Locate the cell with the specified text and output its [x, y] center coordinate. 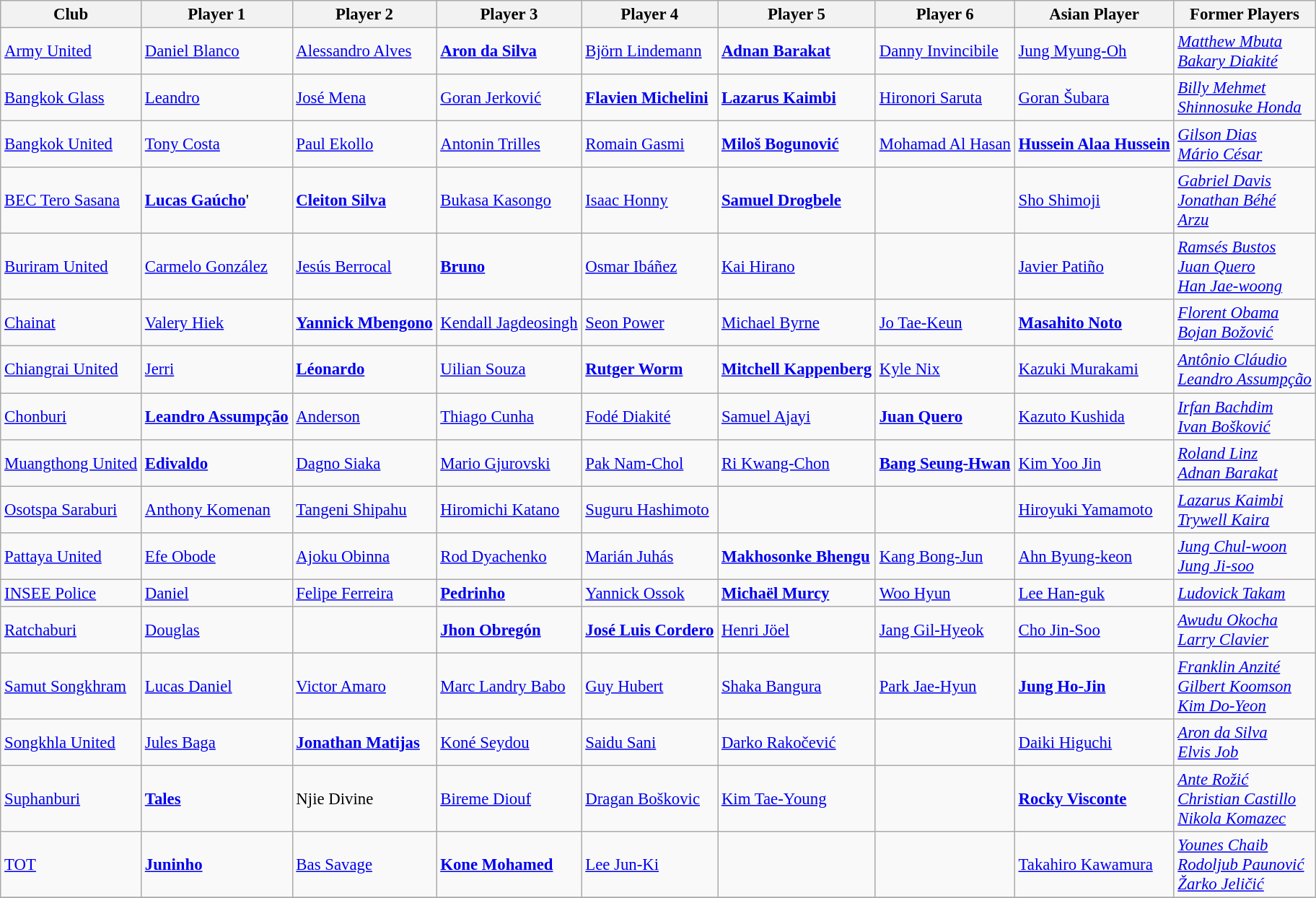
Player 3 [509, 14]
Park Jae-Hyun [945, 686]
Saidu Sani [649, 743]
Mohamad Al Hasan [945, 144]
Rutger Worm [649, 369]
Pak Nam-Chol [649, 463]
Bireme Diouf [509, 798]
Léonardo [364, 369]
Jang Gil-Hyeok [945, 630]
Gabriel Davis Jonathan Béhé Arzu [1245, 201]
Suphanburi [71, 798]
Yannick Ossok [649, 593]
Edivaldo [216, 463]
Michael Byrne [797, 323]
Uilian Souza [509, 369]
Daniel Blanco [216, 52]
Hiromichi Katano [509, 509]
Daiki Higuchi [1094, 743]
Tales [216, 798]
Ri Kwang-Chon [797, 463]
Adnan Barakat [797, 52]
Kang Bong-Jun [945, 555]
Osmar Ibáñez [649, 267]
Seon Power [649, 323]
Leandro [216, 98]
Javier Patiño [1094, 267]
Ajoku Obinna [364, 555]
Muangthong United [71, 463]
Chainat [71, 323]
Flavien Michelini [649, 98]
Isaac Honny [649, 201]
Goran Jerković [509, 98]
Hiroyuki Yamamoto [1094, 509]
Paul Ekollo [364, 144]
Bangkok Glass [71, 98]
Marián Juhás [649, 555]
Njie Divine [364, 798]
Player 4 [649, 14]
Darko Rakočević [797, 743]
Kim Yoo Jin [1094, 463]
Chiangrai United [71, 369]
Victor Amaro [364, 686]
Woo Hyun [945, 593]
Younes Chaib Rodoljub Paunović Žarko Jeličić [1245, 865]
Pedrinho [509, 593]
Douglas [216, 630]
Army United [71, 52]
Hironori Saruta [945, 98]
Asian Player [1094, 14]
Kim Tae-Young [797, 798]
Lazarus Kaimbi Trywell Kaira [1245, 509]
Antonin Trilles [509, 144]
Jesús Berrocal [364, 267]
Jules Baga [216, 743]
BEC Tero Sasana [71, 201]
Shaka Bangura [797, 686]
Lucas Daniel [216, 686]
Goran Šubara [1094, 98]
Ramsés Bustos Juan Quero Han Jae-woong [1245, 267]
Chonburi [71, 417]
Alessandro Alves [364, 52]
Samuel Drogbele [797, 201]
Player 1 [216, 14]
Matthew Mbuta Bakary Diakité [1245, 52]
Pattaya United [71, 555]
Cleiton Silva [364, 201]
José Mena [364, 98]
Yannick Mbengono [364, 323]
Romain Gasmi [649, 144]
Bangkok United [71, 144]
TOT [71, 865]
Anderson [364, 417]
Daniel [216, 593]
Felipe Ferreira [364, 593]
Danny Invincibile [945, 52]
Kazuto Kushida [1094, 417]
Mitchell Kappenberg [797, 369]
Suguru Hashimoto [649, 509]
INSEE Police [71, 593]
Club [71, 14]
Leandro Assumpção [216, 417]
Koné Seydou [509, 743]
Masahito Noto [1094, 323]
Thiago Cunha [509, 417]
Bas Savage [364, 865]
Carmelo González [216, 267]
Bukasa Kasongo [509, 201]
Bang Seung-Hwan [945, 463]
Marc Landry Babo [509, 686]
Björn Lindemann [649, 52]
Kyle Nix [945, 369]
Mario Gjurovski [509, 463]
Former Players [1245, 14]
Kendall Jagdeosingh [509, 323]
Awudu Okocha Larry Clavier [1245, 630]
Songkhla United [71, 743]
Kone Mohamed [509, 865]
Fodé Diakité [649, 417]
Aron da Silva Elvis Job [1245, 743]
Gilson Dias Mário César [1245, 144]
Antônio Cláudio Leandro Assumpção [1245, 369]
Franklin Anzité Gilbert Koomson Kim Do-Yeon [1245, 686]
Ratchaburi [71, 630]
Juan Quero [945, 417]
Lucas Gaúcho' [216, 201]
Rod Dyachenko [509, 555]
Juninho [216, 865]
Jhon Obregón [509, 630]
Miloš Bogunović [797, 144]
Lazarus Kaimbi [797, 98]
Jung Ho-Jin [1094, 686]
Valery Hiek [216, 323]
Player 6 [945, 14]
Takahiro Kawamura [1094, 865]
Ludovick Takam [1245, 593]
Tangeni Shipahu [364, 509]
Florent Obama Bojan Božović [1245, 323]
Bruno [509, 267]
Jerri [216, 369]
Roland Linz Adnan Barakat [1245, 463]
Billy Mehmet Shinnosuke Honda [1245, 98]
Cho Jin-Soo [1094, 630]
Irfan Bachdim Ivan Bošković [1245, 417]
Dragan Boškovic [649, 798]
Michaël Murcy [797, 593]
Player 5 [797, 14]
Buriram United [71, 267]
Ahn Byung-keon [1094, 555]
José Luis Cordero [649, 630]
Makhosonke Bhengu [797, 555]
Player 2 [364, 14]
Lee Jun-Ki [649, 865]
Kai Hirano [797, 267]
Anthony Komenan [216, 509]
Tony Costa [216, 144]
Jonathan Matijas [364, 743]
Aron da Silva [509, 52]
Henri Jöel [797, 630]
Samut Songkhram [71, 686]
Hussein Alaa Hussein [1094, 144]
Ante Rožić Christian Castillo Nikola Komazec [1245, 798]
Jung Chul-woon Jung Ji-soo [1245, 555]
Lee Han-guk [1094, 593]
Rocky Visconte [1094, 798]
Guy Hubert [649, 686]
Dagno Siaka [364, 463]
Efe Obode [216, 555]
Kazuki Murakami [1094, 369]
Jung Myung-Oh [1094, 52]
Sho Shimoji [1094, 201]
Samuel Ajayi [797, 417]
Osotspa Saraburi [71, 509]
Jo Tae-Keun [945, 323]
